Pinpoint the cell where the given text exists, returning its (X, Y) midpoint coordinate. 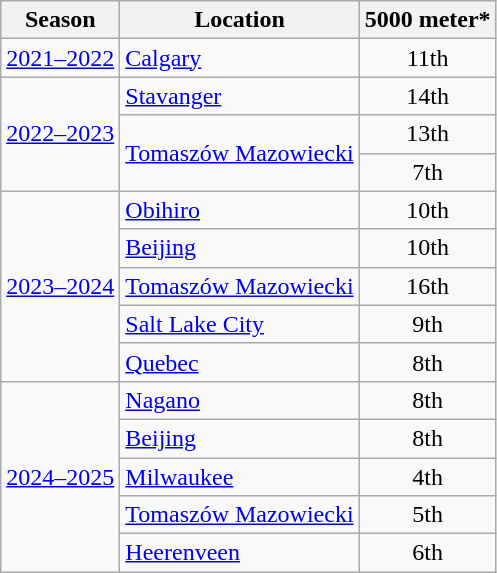
2023–2024 (60, 286)
5th (428, 515)
2022–2023 (60, 134)
Milwaukee (240, 477)
6th (428, 553)
13th (428, 134)
2024–2025 (60, 476)
Quebec (240, 362)
Salt Lake City (240, 324)
7th (428, 172)
Location (240, 20)
Heerenveen (240, 553)
16th (428, 286)
Season (60, 20)
11th (428, 58)
Stavanger (240, 96)
2021–2022 (60, 58)
9th (428, 324)
5000 meter* (428, 20)
Obihiro (240, 210)
Nagano (240, 400)
14th (428, 96)
4th (428, 477)
Calgary (240, 58)
